Identify which cell holds the provided text, then report its [x, y] central coordinate. 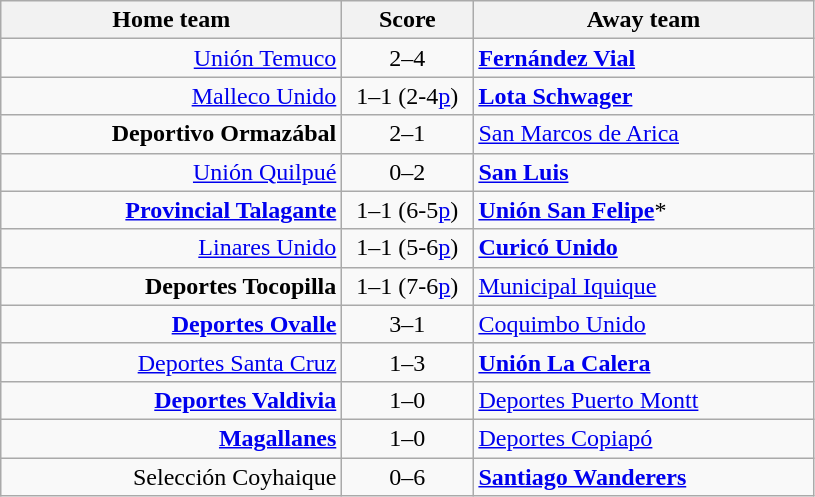
2–4 [408, 58]
2–1 [408, 134]
Deportes Santa Cruz [172, 362]
1–1 (7-6p) [408, 286]
1–1 (6-5p) [408, 210]
1–3 [408, 362]
Deportes Ovalle [172, 324]
Deportes Copiapó [644, 438]
Linares Unido [172, 248]
3–1 [408, 324]
Fernández Vial [644, 58]
Curicó Unido [644, 248]
Deportes Tocopilla [172, 286]
Municipal Iquique [644, 286]
Deportes Valdivia [172, 400]
Unión Quilpué [172, 172]
San Marcos de Arica [644, 134]
Selección Coyhaique [172, 477]
Home team [172, 20]
San Luis [644, 172]
0–6 [408, 477]
Deportivo Ormazábal [172, 134]
Lota Schwager [644, 96]
Unión San Felipe* [644, 210]
Deportes Puerto Montt [644, 400]
Away team [644, 20]
Unión La Calera [644, 362]
Provincial Talagante [172, 210]
Santiago Wanderers [644, 477]
0–2 [408, 172]
Malleco Unido [172, 96]
Magallanes [172, 438]
Coquimbo Unido [644, 324]
Unión Temuco [172, 58]
1–1 (5-6p) [408, 248]
1–1 (2-4p) [408, 96]
Score [408, 20]
